Identify which cell holds the provided text, then report its [X, Y] central coordinate. 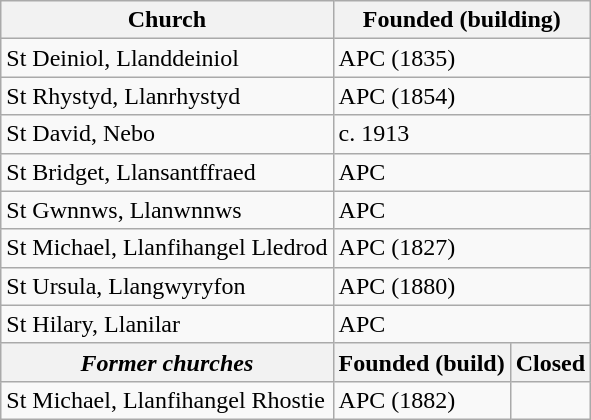
St David, Nebo [167, 134]
Founded (building) [462, 20]
Church [167, 20]
St Hilary, Llanilar [167, 324]
St Ursula, Llangwyryfon [167, 286]
APC (1882) [422, 400]
APC (1854) [462, 96]
St Deiniol, Llanddeiniol [167, 58]
Founded (build) [422, 362]
c. 1913 [462, 134]
St Rhystyd, Llanrhystyd [167, 96]
Closed [550, 362]
St Michael, Llanfihangel Lledrod [167, 248]
St Bridget, Llansantffraed [167, 172]
Former churches [167, 362]
St Gwnnws, Llanwnnws [167, 210]
APC (1835) [462, 58]
APC (1827) [462, 248]
APC (1880) [462, 286]
St Michael, Llanfihangel Rhostie [167, 400]
